Search for the cell housing the specified text and yield its (X, Y) center coordinate. 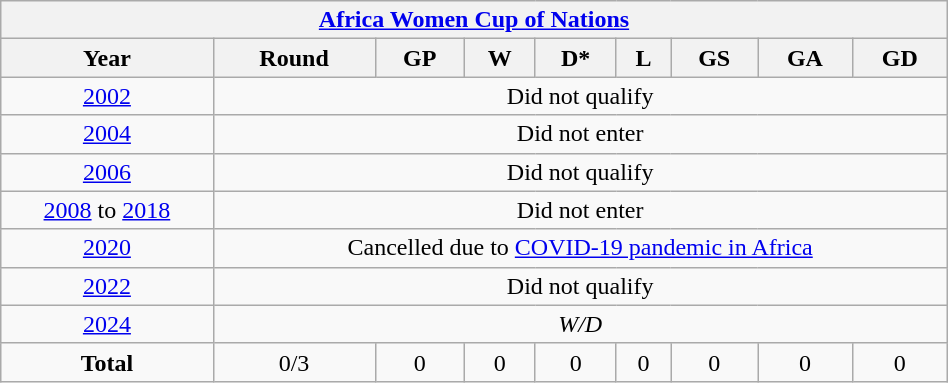
Total (107, 362)
Year (107, 58)
GS (714, 58)
2020 (107, 248)
Cancelled due to COVID-19 pandemic in Africa (580, 248)
GP (420, 58)
Africa Women Cup of Nations (474, 20)
GD (900, 58)
W (500, 58)
W/D (580, 324)
2006 (107, 172)
2024 (107, 324)
D* (576, 58)
Round (294, 58)
L (643, 58)
2002 (107, 96)
2008 to 2018 (107, 210)
GA (806, 58)
0/3 (294, 362)
2022 (107, 286)
2004 (107, 134)
